For the text-containing cell, return its midpoint in (x, y) coordinate format. 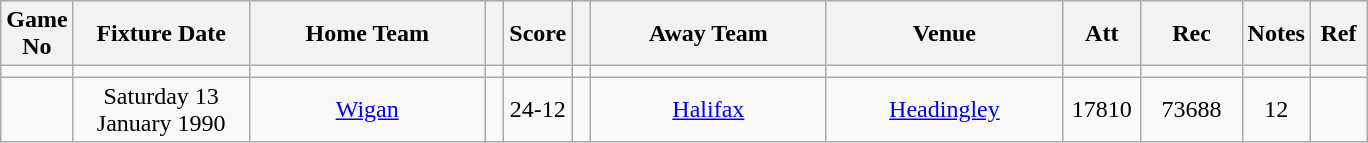
Fixture Date (161, 34)
Saturday 13 January 1990 (161, 110)
17810 (1102, 110)
24-12 (538, 110)
Score (538, 34)
Away Team (708, 34)
Rec (1192, 34)
Game No (37, 34)
Halifax (708, 110)
Ref (1338, 34)
12 (1276, 110)
Venue (944, 34)
Att (1102, 34)
Home Team (367, 34)
Headingley (944, 110)
Notes (1276, 34)
73688 (1192, 110)
Wigan (367, 110)
